Identify which cell holds the provided text, then report its (x, y) central coordinate. 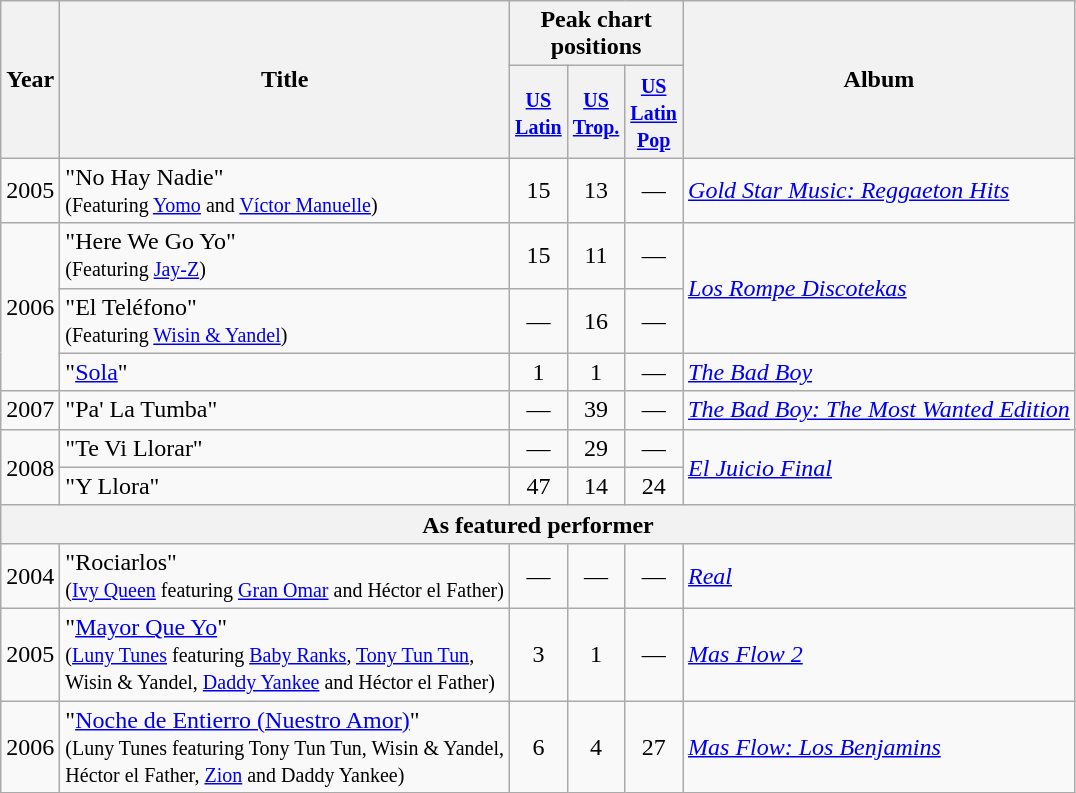
27 (654, 746)
2008 (30, 467)
"Mayor Que Yo"(Luny Tunes featuring Baby Ranks, Tony Tun Tun,Wisin & Yandel, Daddy Yankee and Héctor el Father) (285, 654)
6 (539, 746)
USTrop. (596, 112)
Mas Flow: Los Benjamins (880, 746)
Mas Flow 2 (880, 654)
"Y Llora" (285, 486)
As featured performer (538, 524)
11 (596, 256)
13 (596, 190)
2007 (30, 410)
USLatin Pop (654, 112)
The Bad Boy (880, 372)
14 (596, 486)
"No Hay Nadie"(Featuring Yomo and Víctor Manuelle) (285, 190)
Album (880, 80)
Title (285, 80)
2004 (30, 576)
The Bad Boy: The Most Wanted Edition (880, 410)
"Here We Go Yo"(Featuring Jay-Z) (285, 256)
Gold Star Music: Reggaeton Hits (880, 190)
Real (880, 576)
29 (596, 448)
El Juicio Final (880, 467)
"Sola" (285, 372)
Peak chart positions (596, 34)
4 (596, 746)
"Rociarlos"(Ivy Queen featuring Gran Omar and Héctor el Father) (285, 576)
"Pa' La Tumba" (285, 410)
"Te Vi Llorar" (285, 448)
"El Teléfono"(Featuring Wisin & Yandel) (285, 320)
Los Rompe Discotekas (880, 288)
16 (596, 320)
24 (654, 486)
47 (539, 486)
Year (30, 80)
USLatin (539, 112)
39 (596, 410)
"Noche de Entierro (Nuestro Amor)"(Luny Tunes featuring Tony Tun Tun, Wisin & Yandel,Héctor el Father, Zion and Daddy Yankee) (285, 746)
3 (539, 654)
